Output the (x, y) coordinate of the center of the cell containing the given text.  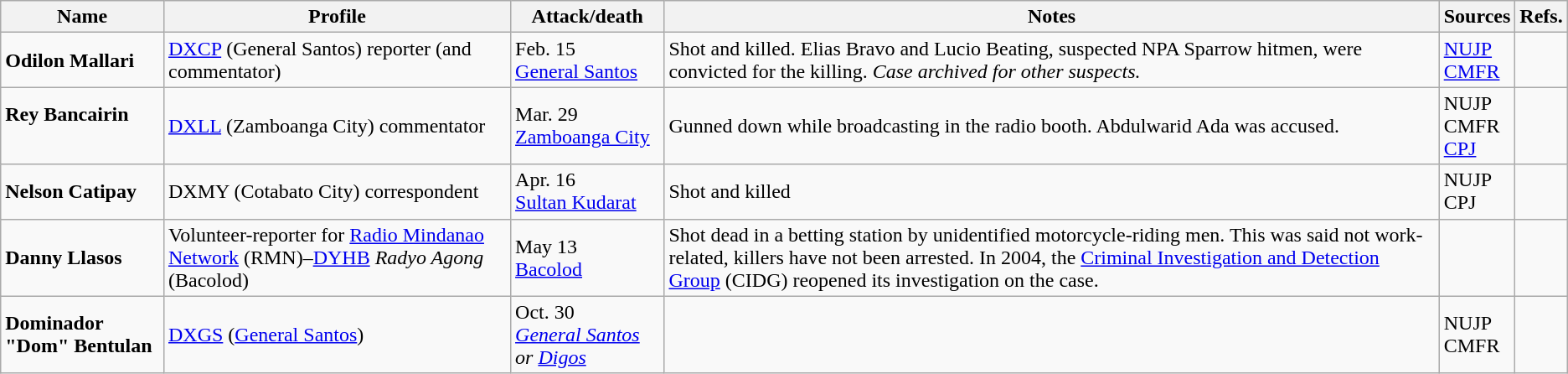
NUJPCMFRCPJ (1478, 126)
DXMY (Cotabato City) correspondent (337, 191)
Mar. 29Zamboanga City (588, 126)
Notes (1052, 17)
Oct. 30General Santos or Digos (588, 335)
Name (82, 17)
Sources (1478, 17)
Danny Llasos (82, 257)
Shot and killed (1052, 191)
Profile (337, 17)
Odilon Mallari (82, 60)
DXGS (General Santos) (337, 335)
Refs. (1541, 17)
Dominador "Dom" Bentulan (82, 335)
DXCP (General Santos) reporter (and commentator) (337, 60)
Volunteer-reporter for Radio Mindanao Network (RMN)–DYHB Radyo Agong (Bacolod) (337, 257)
May 13Bacolod (588, 257)
NUJPCPJ (1478, 191)
Gunned down while broadcasting in the radio booth. Abdulwarid Ada was accused. (1052, 126)
DXLL (Zamboanga City) commentator (337, 126)
Apr. 16Sultan Kudarat (588, 191)
Feb. 15General Santos (588, 60)
Attack/death (588, 17)
Rey Bancairin (82, 126)
Shot and killed. Elias Bravo and Lucio Beating, suspected NPA Sparrow hitmen, were convicted for the killing. Case archived for other suspects. (1052, 60)
Nelson Catipay (82, 191)
